Find where the given text appears and provide that cell's center as (X, Y) coordinate. 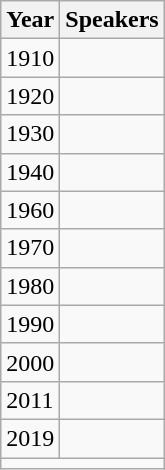
1920 (30, 96)
Year (30, 20)
1940 (30, 172)
1960 (30, 210)
2011 (30, 400)
1990 (30, 324)
1980 (30, 286)
2000 (30, 362)
2019 (30, 438)
1930 (30, 134)
Speakers (112, 20)
1910 (30, 58)
1970 (30, 248)
